Determine the (X, Y) coordinate at the center of the cell enclosing the given text.  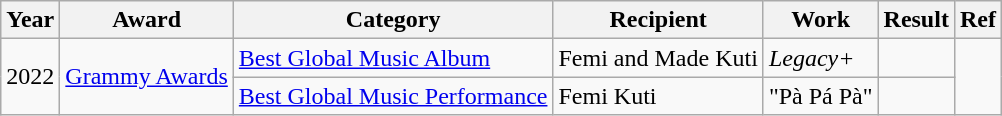
2022 (30, 77)
Grammy Awards (147, 77)
Recipient (658, 20)
Year (30, 20)
Femi Kuti (658, 96)
Best Global Music Performance (393, 96)
Femi and Made Kuti (658, 58)
Ref (978, 20)
Result (916, 20)
"Pà Pá Pà" (820, 96)
Work (820, 20)
Category (393, 20)
Award (147, 20)
Best Global Music Album (393, 58)
Legacy+ (820, 58)
